Identify which cell holds the provided text, then report its [x, y] central coordinate. 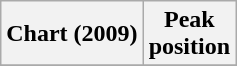
Peakposition [189, 34]
Chart (2009) [72, 34]
